Find where the given text appears and provide that cell's center as (X, Y) coordinate. 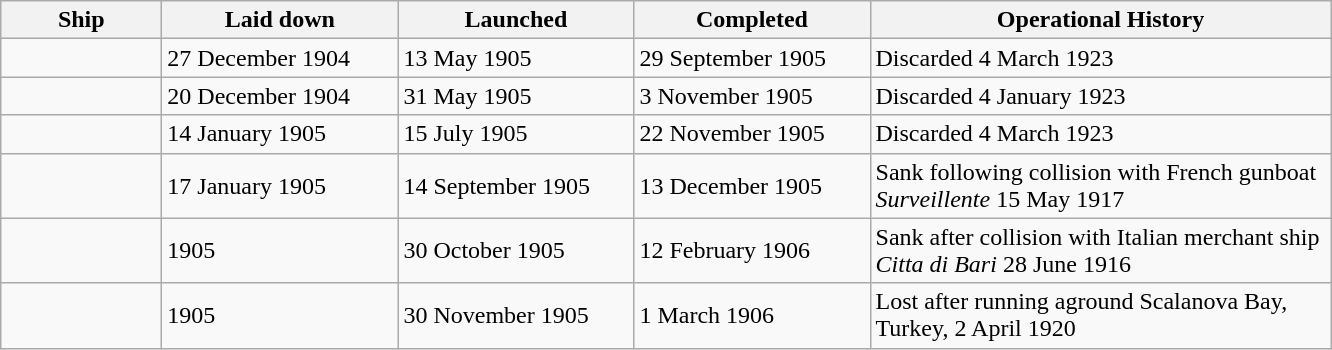
17 January 1905 (280, 186)
15 July 1905 (516, 134)
Sank after collision with Italian merchant ship Citta di Bari 28 June 1916 (1100, 250)
13 May 1905 (516, 58)
Discarded 4 January 1923 (1100, 96)
3 November 1905 (752, 96)
30 October 1905 (516, 250)
Launched (516, 20)
14 September 1905 (516, 186)
1 March 1906 (752, 316)
22 November 1905 (752, 134)
20 December 1904 (280, 96)
Operational History (1100, 20)
13 December 1905 (752, 186)
30 November 1905 (516, 316)
Laid down (280, 20)
27 December 1904 (280, 58)
12 February 1906 (752, 250)
Lost after running aground Scalanova Bay, Turkey, 2 April 1920 (1100, 316)
14 January 1905 (280, 134)
Ship (82, 20)
Sank following collision with French gunboat Surveillente 15 May 1917 (1100, 186)
29 September 1905 (752, 58)
31 May 1905 (516, 96)
Completed (752, 20)
